Capture the cell that displays the provided text and extract its [X, Y] central coordinate. 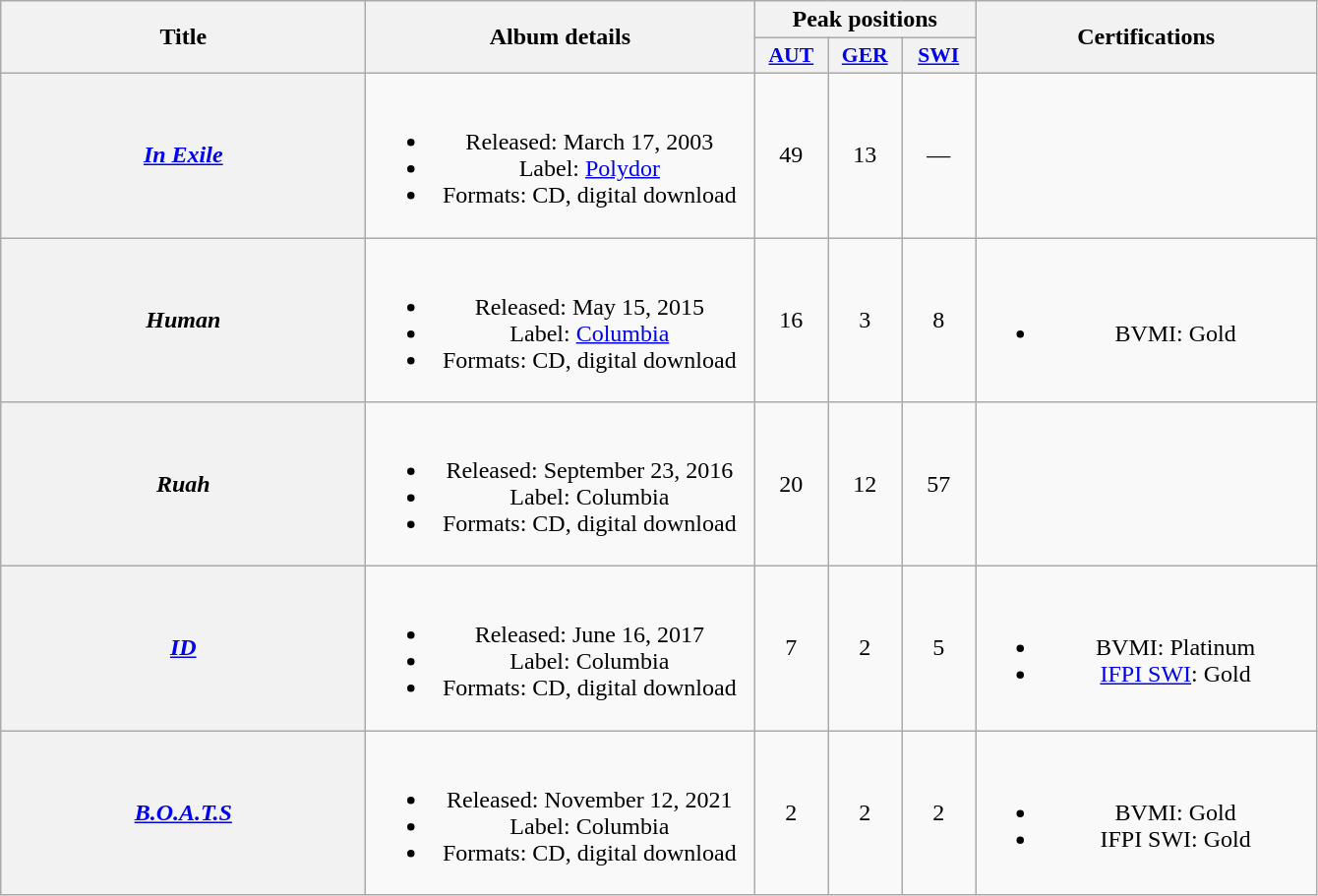
SWI [938, 56]
B.O.A.T.S [183, 812]
Released: June 16, 2017Label: ColumbiaFormats: CD, digital download [561, 649]
In Exile [183, 155]
BVMI: Gold [1147, 321]
Released: September 23, 2016Label: ColumbiaFormats: CD, digital download [561, 484]
13 [866, 155]
Released: November 12, 2021Label: ColumbiaFormats: CD, digital download [561, 812]
7 [791, 649]
Album details [561, 37]
Released: March 17, 2003Label: PolydorFormats: CD, digital download [561, 155]
Peak positions [866, 20]
BVMI: PlatinumIFPI SWI: Gold [1147, 649]
AUT [791, 56]
5 [938, 649]
GER [866, 56]
16 [791, 321]
Released: May 15, 2015Label: ColumbiaFormats: CD, digital download [561, 321]
ID [183, 649]
20 [791, 484]
12 [866, 484]
49 [791, 155]
3 [866, 321]
Certifications [1147, 37]
Human [183, 321]
Title [183, 37]
Ruah [183, 484]
8 [938, 321]
BVMI: GoldIFPI SWI: Gold [1147, 812]
57 [938, 484]
— [938, 155]
